Output the [x, y] coordinate of the center of the cell containing the given text.  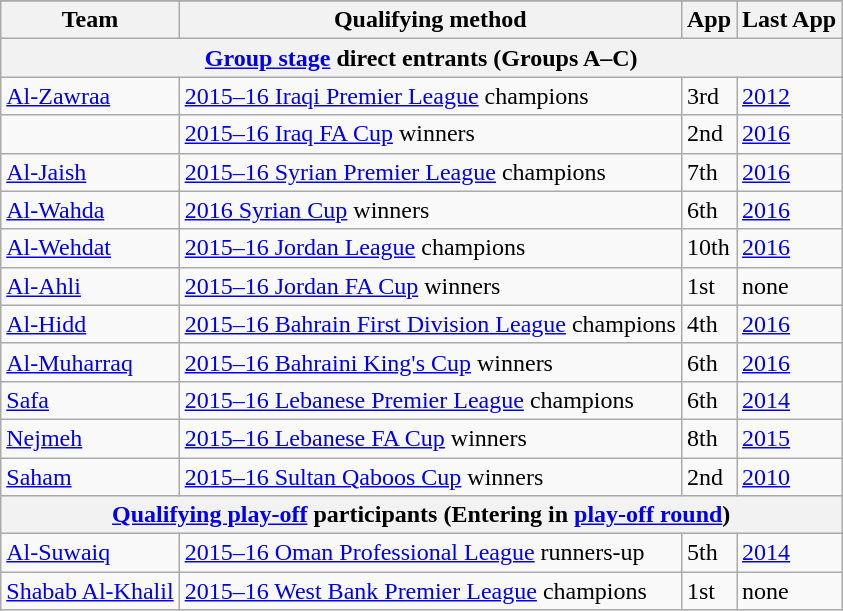
Al-Ahli [90, 286]
2015 [790, 438]
2015–16 Bahraini King's Cup winners [430, 362]
3rd [708, 96]
Team [90, 20]
Al-Suwaiq [90, 553]
2015–16 Lebanese FA Cup winners [430, 438]
4th [708, 324]
2016 Syrian Cup winners [430, 210]
Nejmeh [90, 438]
Al-Hidd [90, 324]
Shabab Al-Khalil [90, 591]
2015–16 Jordan FA Cup winners [430, 286]
2015–16 Sultan Qaboos Cup winners [430, 477]
5th [708, 553]
2010 [790, 477]
2015–16 Syrian Premier League champions [430, 172]
2015–16 Oman Professional League runners-up [430, 553]
8th [708, 438]
2015–16 Bahrain First Division League champions [430, 324]
App [708, 20]
2015–16 Iraqi Premier League champions [430, 96]
2015–16 Iraq FA Cup winners [430, 134]
Last App [790, 20]
2012 [790, 96]
Group stage direct entrants (Groups A–C) [422, 58]
Al-Wahda [90, 210]
Saham [90, 477]
Qualifying method [430, 20]
Al-Wehdat [90, 248]
7th [708, 172]
2015–16 Lebanese Premier League champions [430, 400]
2015–16 Jordan League champions [430, 248]
Safa [90, 400]
Al-Jaish [90, 172]
2015–16 West Bank Premier League champions [430, 591]
Al-Muharraq [90, 362]
Qualifying play-off participants (Entering in play-off round) [422, 515]
Al-Zawraa [90, 96]
10th [708, 248]
